Provide the [x, y] coordinate of the cell's center where the given text is located.  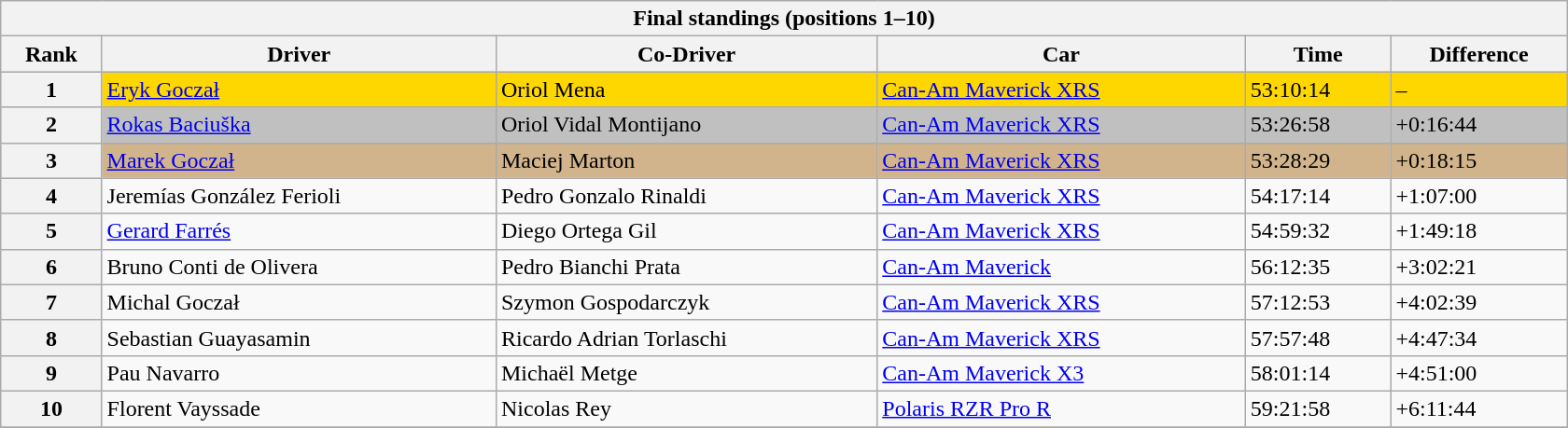
Nicolas Rey [686, 408]
54:59:32 [1318, 231]
+0:16:44 [1478, 125]
+4:02:39 [1478, 302]
Maciej Marton [686, 160]
58:01:14 [1318, 373]
10 [51, 408]
Rokas Baciuška [299, 125]
53:26:58 [1318, 125]
Jeremías González Ferioli [299, 196]
Driver [299, 54]
Gerard Farrés [299, 231]
53:10:14 [1318, 90]
6 [51, 267]
– [1478, 90]
Polaris RZR Pro R [1062, 408]
+6:11:44 [1478, 408]
Can-Am Maverick X3 [1062, 373]
4 [51, 196]
Sebastian Guayasamin [299, 338]
Marek Goczał [299, 160]
Florent Vayssade [299, 408]
Rank [51, 54]
Difference [1478, 54]
54:17:14 [1318, 196]
Eryk Goczał [299, 90]
Bruno Conti de Olivera [299, 267]
53:28:29 [1318, 160]
1 [51, 90]
57:12:53 [1318, 302]
3 [51, 160]
Final standings (positions 1–10) [784, 19]
+0:18:15 [1478, 160]
7 [51, 302]
+1:07:00 [1478, 196]
Szymon Gospodarczyk [686, 302]
Oriol Vidal Montijano [686, 125]
+4:51:00 [1478, 373]
59:21:58 [1318, 408]
Co-Driver [686, 54]
5 [51, 231]
Pedro Gonzalo Rinaldi [686, 196]
Time [1318, 54]
Pau Navarro [299, 373]
+1:49:18 [1478, 231]
+3:02:21 [1478, 267]
8 [51, 338]
Car [1062, 54]
Michaël Metge [686, 373]
Oriol Mena [686, 90]
+4:47:34 [1478, 338]
9 [51, 373]
Pedro Bianchi Prata [686, 267]
2 [51, 125]
Can-Am Maverick [1062, 267]
57:57:48 [1318, 338]
Ricardo Adrian Torlaschi [686, 338]
Michal Goczał [299, 302]
Diego Ortega Gil [686, 231]
56:12:35 [1318, 267]
